Return the [x, y] coordinate for the center point of the cell that contains the specified text.  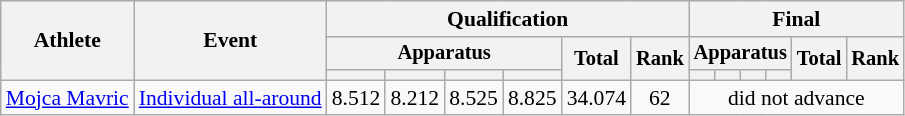
did not advance [796, 98]
8.512 [356, 98]
Final [796, 19]
Event [230, 40]
Athlete [68, 40]
34.074 [596, 98]
8.825 [532, 98]
8.212 [414, 98]
62 [660, 98]
Individual all-around [230, 98]
8.525 [474, 98]
Mojca Mavric [68, 98]
Qualification [508, 19]
